For the text-containing cell, return its midpoint in (X, Y) coordinate format. 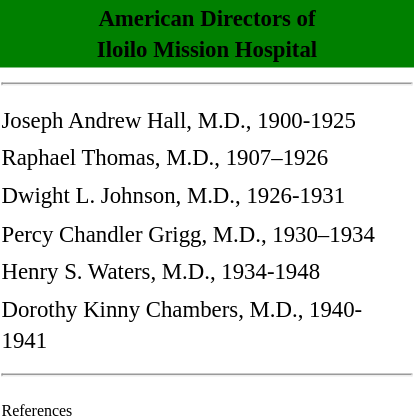
Henry S. Waters, M.D., 1934-1948 (204, 270)
Joseph Andrew Hall, M.D., 1900-1925 (204, 120)
Percy Chandler Grigg, M.D., 1930–1934 (204, 232)
Raphael Thomas, M.D., 1907–1926 (204, 156)
American Directors of Iloilo Mission Hospital (207, 34)
Dorothy Kinny Chambers, M.D., 1940-1941 (204, 324)
Dwight L. Johnson, M.D., 1926-1931 (204, 194)
